Capture the cell that displays the provided text and extract its (X, Y) central coordinate. 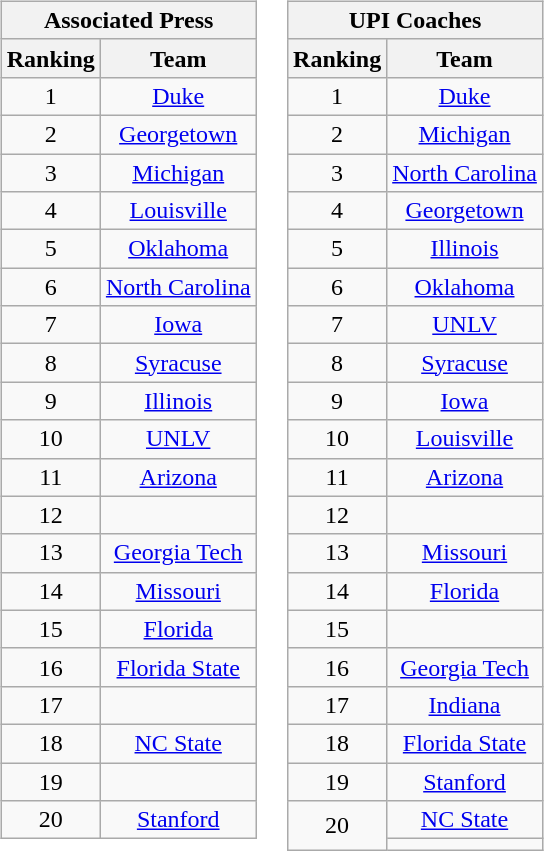
Associated Press (128, 20)
UPI Coaches (416, 20)
Indiana (465, 705)
